Identify which cell holds the provided text, then report its [X, Y] central coordinate. 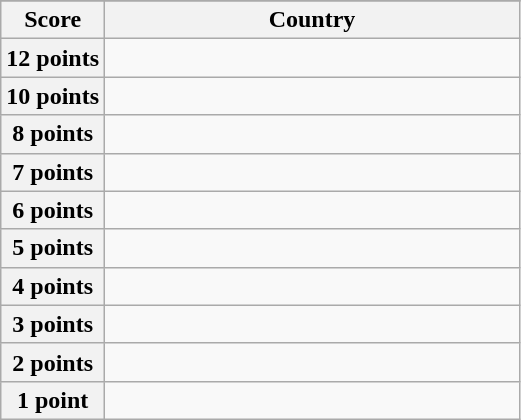
1 point [53, 400]
8 points [53, 134]
12 points [53, 58]
6 points [53, 210]
7 points [53, 172]
2 points [53, 362]
3 points [53, 324]
Score [53, 20]
4 points [53, 286]
Country [312, 20]
5 points [53, 248]
10 points [53, 96]
